Detect which cell encompasses the target text, then output its (X, Y) center coordinate. 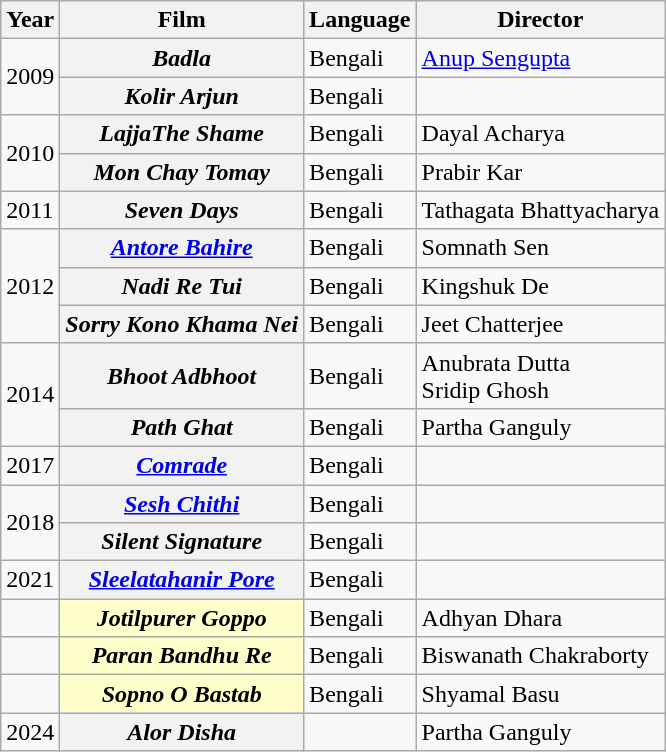
Sleelatahanir Pore (182, 580)
Sorry Kono Khama Nei (182, 324)
Film (182, 20)
Somnath Sen (540, 248)
Sopno O Bastab (182, 694)
Kingshuk De (540, 286)
2017 (30, 465)
Director (540, 20)
Sesh Chithi (182, 503)
Language (360, 20)
Kolir Arjun (182, 96)
2021 (30, 580)
Seven Days (182, 210)
Anubrata DuttaSridip Ghosh (540, 376)
LajjaThe Shame (182, 134)
2012 (30, 286)
Paran Bandhu Re (182, 656)
Nadi Re Tui (182, 286)
Tathagata Bhattyacharya (540, 210)
Biswanath Chakraborty (540, 656)
Jeet Chatterjee (540, 324)
Bhoot Adbhoot (182, 376)
Silent Signature (182, 542)
Prabir Kar (540, 172)
Year (30, 20)
2010 (30, 153)
2009 (30, 77)
Anup Sengupta (540, 58)
Mon Chay Tomay (182, 172)
Adhyan Dhara (540, 618)
Antore Bahire (182, 248)
Badla (182, 58)
Jotilpurer Goppo (182, 618)
Dayal Acharya (540, 134)
2024 (30, 732)
Comrade (182, 465)
2014 (30, 394)
Path Ghat (182, 427)
2011 (30, 210)
Alor Disha (182, 732)
Shyamal Basu (540, 694)
2018 (30, 522)
